Return (x, y) of the center of cell containing provided text 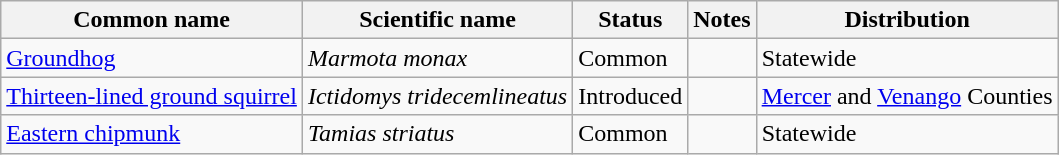
Common name (152, 20)
Ictidomys tridecemlineatus (437, 96)
Distribution (907, 20)
Status (630, 20)
Scientific name (437, 20)
Marmota monax (437, 58)
Groundhog (152, 58)
Eastern chipmunk (152, 134)
Thirteen-lined ground squirrel (152, 96)
Tamias striatus (437, 134)
Introduced (630, 96)
Notes (722, 20)
Mercer and Venango Counties (907, 96)
